Identify which cell holds the provided text, then report its (X, Y) central coordinate. 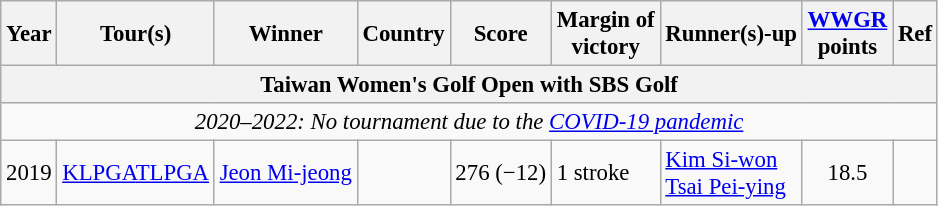
18.5 (847, 174)
Year (29, 34)
Kim Si-won Tsai Pei-ying (731, 174)
2020–2022: No tournament due to the COVID-19 pandemic (470, 122)
276 (−12) (500, 174)
Country (404, 34)
Score (500, 34)
Winner (286, 34)
Tour(s) (136, 34)
Ref (916, 34)
2019 (29, 174)
1 stroke (606, 174)
Jeon Mi-jeong (286, 174)
Margin ofvictory (606, 34)
Runner(s)-up (731, 34)
WWGRpoints (847, 34)
Taiwan Women's Golf Open with SBS Golf (470, 85)
KLPGATLPGA (136, 174)
